From the cell containing the given text, extract its center point as [x, y] coordinate. 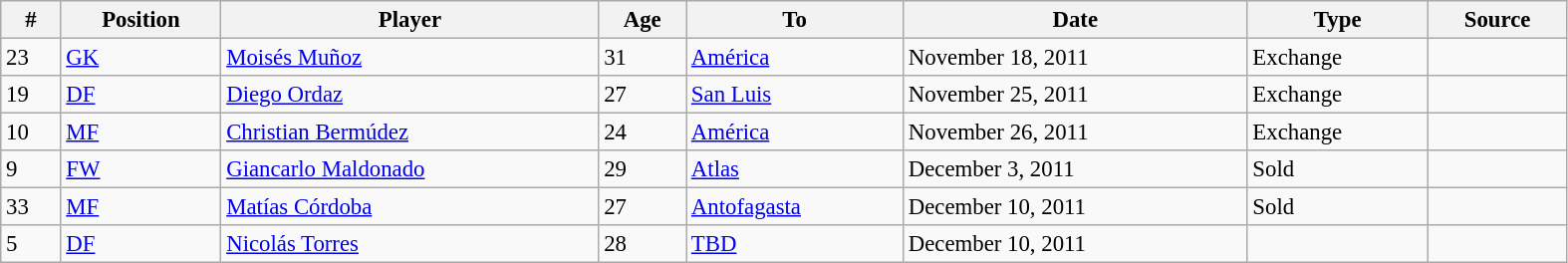
Giancarlo Maldonado [410, 169]
# [31, 20]
24 [643, 132]
Age [643, 20]
San Luis [795, 95]
December 3, 2011 [1075, 169]
23 [31, 58]
31 [643, 58]
Type [1337, 20]
10 [31, 132]
November 18, 2011 [1075, 58]
Christian Bermúdez [410, 132]
Source [1497, 20]
TBD [795, 244]
Antofagasta [795, 207]
5 [31, 244]
9 [31, 169]
To [795, 20]
Date [1075, 20]
Player [410, 20]
Position [141, 20]
Atlas [795, 169]
28 [643, 244]
FW [141, 169]
November 25, 2011 [1075, 95]
Matías Córdoba [410, 207]
November 26, 2011 [1075, 132]
29 [643, 169]
GK [141, 58]
33 [31, 207]
Nicolás Torres [410, 244]
Diego Ordaz [410, 95]
19 [31, 95]
Moisés Muñoz [410, 58]
